Locate the cell with the specified text and output its (X, Y) center coordinate. 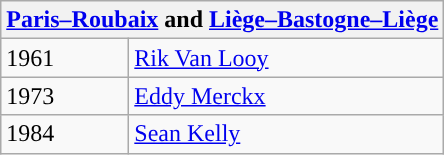
Paris–Roubaix and Liège–Bastogne–Liège (222, 20)
Sean Kelly (286, 134)
1973 (65, 96)
Rik Van Looy (286, 58)
Eddy Merckx (286, 96)
1961 (65, 58)
1984 (65, 134)
